Provide the [x, y] coordinate of the cell's center where the given text is located.  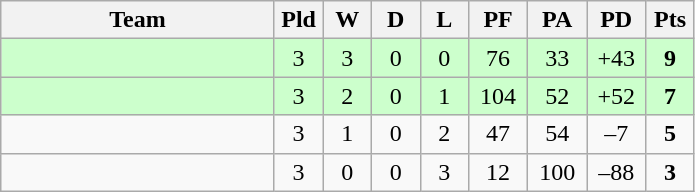
5 [670, 134]
52 [558, 96]
100 [558, 172]
12 [498, 172]
L [444, 20]
Pts [670, 20]
Pld [298, 20]
W [348, 20]
33 [558, 58]
Team [138, 20]
+52 [616, 96]
104 [498, 96]
+43 [616, 58]
PF [498, 20]
–88 [616, 172]
54 [558, 134]
47 [498, 134]
PA [558, 20]
9 [670, 58]
PD [616, 20]
7 [670, 96]
76 [498, 58]
–7 [616, 134]
D [396, 20]
